Detect which cell encompasses the target text, then output its [X, Y] center coordinate. 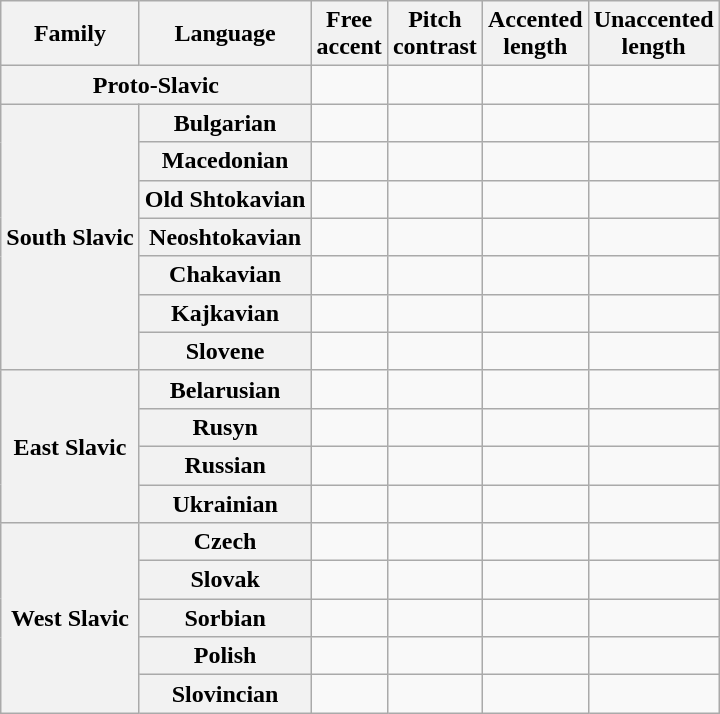
Freeaccent [349, 34]
Belarusian [225, 389]
Macedonian [225, 161]
Sorbian [225, 618]
Slovene [225, 351]
Proto-Slavic [156, 85]
Ukrainian [225, 503]
Russian [225, 465]
Chakavian [225, 275]
Polish [225, 656]
Rusyn [225, 427]
Bulgarian [225, 123]
Family [70, 34]
Language [225, 34]
Slovincian [225, 694]
Accentedlength [535, 34]
West Slavic [70, 618]
Neoshtokavian [225, 237]
South Slavic [70, 237]
Unaccentedlength [654, 34]
East Slavic [70, 446]
Kajkavian [225, 313]
Czech [225, 542]
Slovak [225, 580]
Old Shtokavian [225, 199]
Pitchcontrast [434, 34]
